Extract the [X, Y] coordinate from the center of the cell holding the provided text.  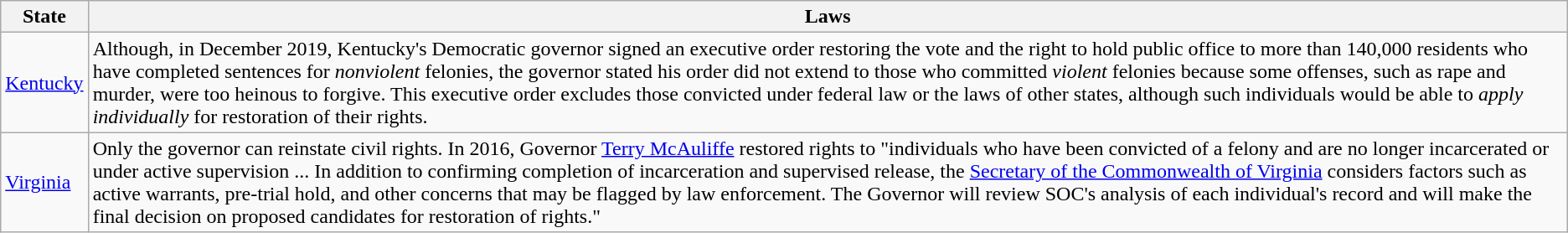
Virginia [44, 183]
Kentucky [44, 82]
State [44, 17]
Laws [828, 17]
